Extract the [x, y] coordinate from the center of the cell holding the provided text.  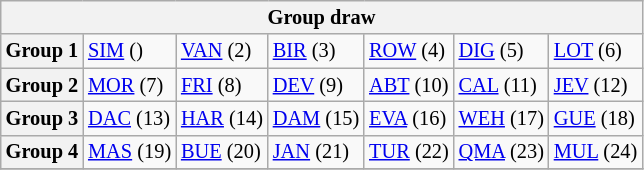
Group 3 [42, 118]
QMA (23) [502, 152]
VAN (2) [222, 51]
JAN (21) [316, 152]
DAM (15) [316, 118]
JEV (12) [596, 85]
EVA (16) [409, 118]
WEH (17) [502, 118]
ABT (10) [409, 85]
MAS (19) [130, 152]
SIM () [130, 51]
Group 1 [42, 51]
HAR (14) [222, 118]
DAC (13) [130, 118]
DIG (5) [502, 51]
TUR (22) [409, 152]
MUL (24) [596, 152]
Group draw [322, 17]
BIR (3) [316, 51]
Group 2 [42, 85]
LOT (6) [596, 51]
FRI (8) [222, 85]
Group 4 [42, 152]
MOR (7) [130, 85]
DEV (9) [316, 85]
BUE (20) [222, 152]
GUE (18) [596, 118]
CAL (11) [502, 85]
ROW (4) [409, 51]
